Return the (x, y) coordinate for the center point of the cell that contains the specified text.  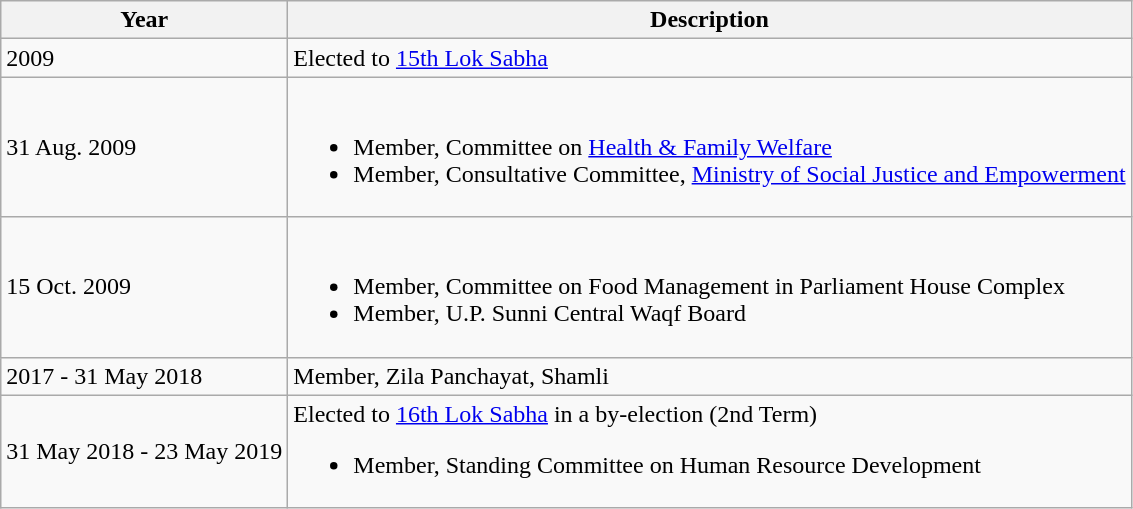
31 Aug. 2009 (144, 147)
Member, Committee on Food Management in Parliament House ComplexMember, U.P. Sunni Central Waqf Board (710, 287)
Member, Zila Panchayat, Shamli (710, 376)
Member, Committee on Health & Family WelfareMember, Consultative Committee, Ministry of Social Justice and Empowerment (710, 147)
2017 - 31 May 2018 (144, 376)
Elected to 15th Lok Sabha (710, 58)
15 Oct. 2009 (144, 287)
Description (710, 20)
31 May 2018 - 23 May 2019 (144, 452)
2009 (144, 58)
Year (144, 20)
Elected to 16th Lok Sabha in a by-election (2nd Term)Member, Standing Committee on Human Resource Development (710, 452)
